Search for the cell housing the specified text and yield its (x, y) center coordinate. 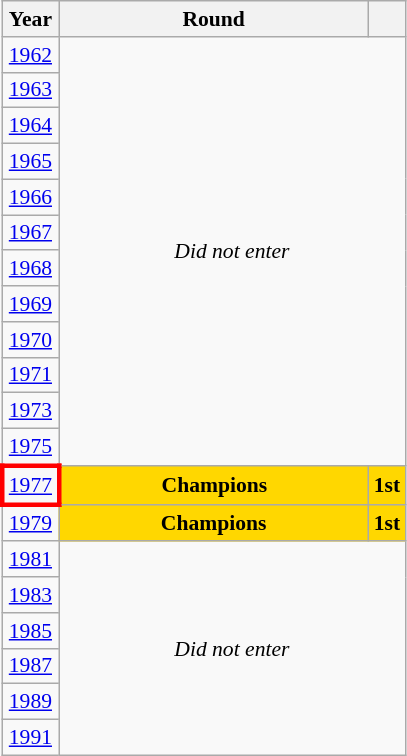
1970 (30, 340)
1975 (30, 448)
1979 (30, 522)
1969 (30, 304)
1967 (30, 233)
1971 (30, 375)
1981 (30, 560)
1966 (30, 197)
1963 (30, 90)
1987 (30, 666)
1989 (30, 702)
1985 (30, 631)
1973 (30, 411)
1983 (30, 595)
1991 (30, 738)
1962 (30, 55)
1968 (30, 269)
1965 (30, 162)
1964 (30, 126)
Round (214, 19)
Year (30, 19)
1977 (30, 486)
